Extract the [x, y] coordinate from the center of the cell holding the provided text.  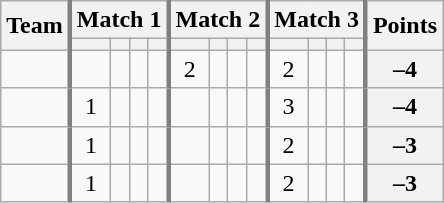
Team [36, 26]
Match 2 [218, 20]
3 [288, 107]
Match 1 [120, 20]
Match 3 [316, 20]
Points [404, 26]
